Find where the given text appears and provide that cell's center as (x, y) coordinate. 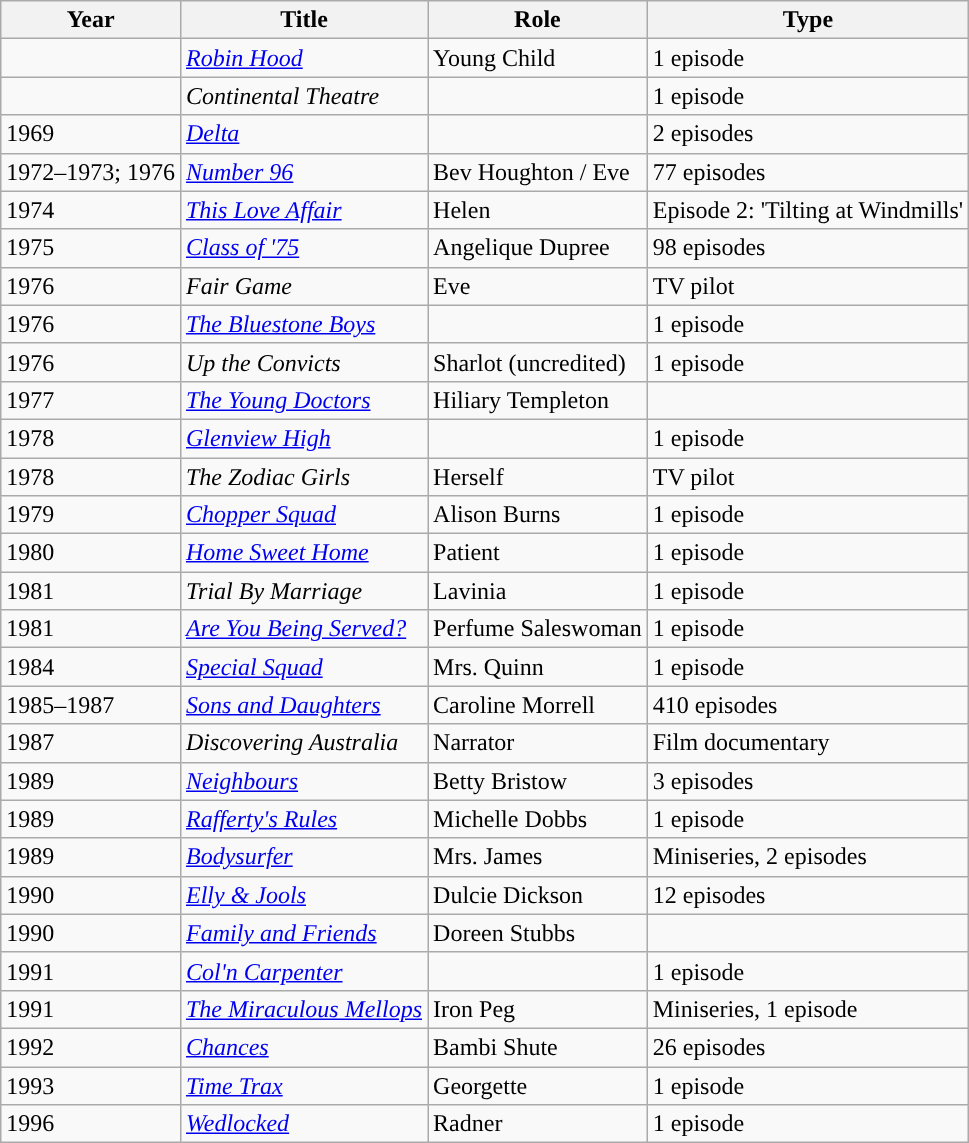
Continental Theatre (304, 96)
12 episodes (808, 895)
1987 (91, 743)
1979 (91, 515)
77 episodes (808, 172)
Miniseries, 2 episodes (808, 857)
Patient (538, 553)
The Miraculous Mellops (304, 1009)
Helen (538, 210)
Sharlot (uncredited) (538, 362)
The Young Doctors (304, 400)
Caroline Morrell (538, 705)
1980 (91, 553)
Family and Friends (304, 933)
Home Sweet Home (304, 553)
Elly & Jools (304, 895)
1993 (91, 1085)
1992 (91, 1047)
Chopper Squad (304, 515)
1974 (91, 210)
Eve (538, 286)
Young Child (538, 58)
Title (304, 20)
1985–1987 (91, 705)
26 episodes (808, 1047)
Fair Game (304, 286)
Type (808, 20)
The Bluestone Boys (304, 324)
Betty Bristow (538, 781)
Role (538, 20)
Up the Convicts (304, 362)
Delta (304, 134)
Doreen Stubbs (538, 933)
Special Squad (304, 667)
Are You Being Served? (304, 629)
Georgette (538, 1085)
Wedlocked (304, 1124)
2 episodes (808, 134)
Bev Houghton / Eve (538, 172)
1972–1973; 1976 (91, 172)
Rafferty's Rules (304, 819)
1975 (91, 248)
Radner (538, 1124)
Number 96 (304, 172)
Mrs. Quinn (538, 667)
Lavinia (538, 591)
Iron Peg (538, 1009)
Film documentary (808, 743)
Year (91, 20)
Alison Burns (538, 515)
Col'n Carpenter (304, 971)
1984 (91, 667)
Robin Hood (304, 58)
Class of '75 (304, 248)
Glenview High (304, 438)
Neighbours (304, 781)
Narrator (538, 743)
Hiliary Templeton (538, 400)
1969 (91, 134)
1977 (91, 400)
98 episodes (808, 248)
The Zodiac Girls (304, 477)
410 episodes (808, 705)
Time Trax (304, 1085)
This Love Affair (304, 210)
Bambi Shute (538, 1047)
Herself (538, 477)
3 episodes (808, 781)
Sons and Daughters (304, 705)
Chances (304, 1047)
Episode 2: 'Tilting at Windmills' (808, 210)
1996 (91, 1124)
Bodysurfer (304, 857)
Discovering Australia (304, 743)
Mrs. James (538, 857)
Miniseries, 1 episode (808, 1009)
Angelique Dupree (538, 248)
Dulcie Dickson (538, 895)
Perfume Saleswoman (538, 629)
Trial By Marriage (304, 591)
Michelle Dobbs (538, 819)
